Provide the [X, Y] coordinate of the cell's center where the given text is located.  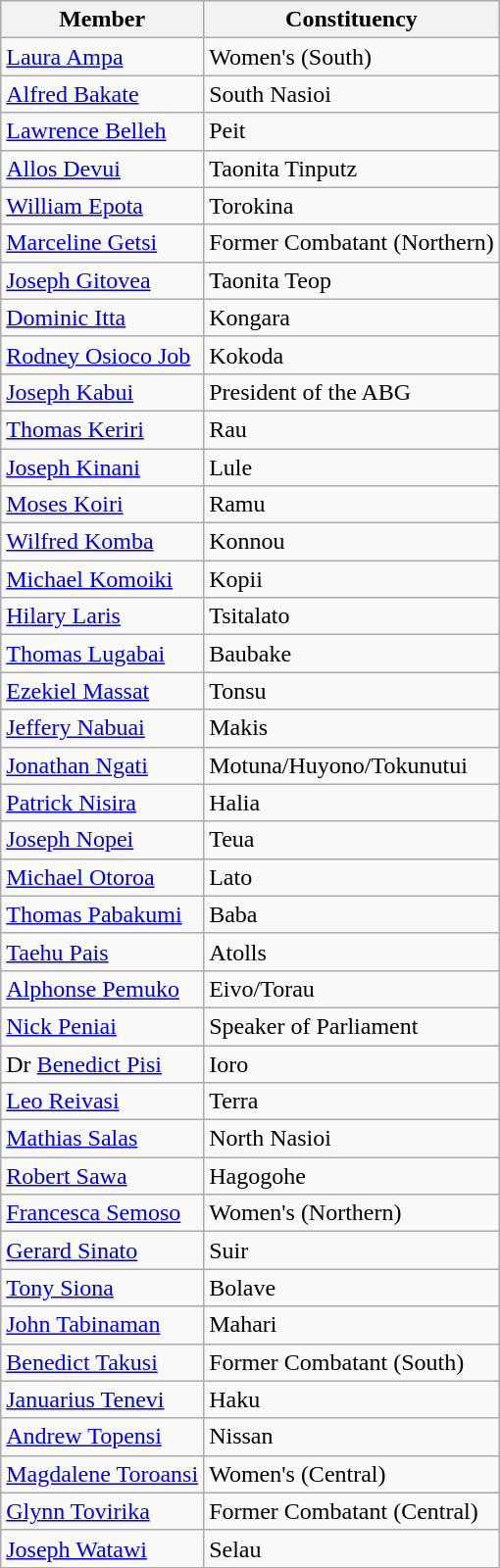
Magdalene Toroansi [102, 1474]
Mathias Salas [102, 1139]
Nick Peniai [102, 1026]
Nissan [352, 1437]
Lawrence Belleh [102, 131]
Tonsu [352, 691]
Rodney Osioco Job [102, 355]
Jonathan Ngati [102, 765]
Former Combatant (South) [352, 1362]
Joseph Kinani [102, 467]
William Epota [102, 206]
Andrew Topensi [102, 1437]
Glynn Tovirika [102, 1511]
Women's (Northern) [352, 1213]
Marceline Getsi [102, 243]
Alphonse Pemuko [102, 989]
Baba [352, 914]
Lule [352, 467]
Jeffery Nabuai [102, 728]
Thomas Pabakumi [102, 914]
Thomas Keriri [102, 429]
Francesca Semoso [102, 1213]
John Tabinaman [102, 1325]
Taonita Tinputz [352, 169]
Women's (South) [352, 57]
Member [102, 20]
Kongara [352, 318]
Michael Otoroa [102, 877]
Baubake [352, 654]
Peit [352, 131]
Alfred Bakate [102, 94]
Joseph Watawi [102, 1548]
Hilary Laris [102, 616]
Bolave [352, 1288]
Halia [352, 803]
Teua [352, 840]
Former Combatant (Northern) [352, 243]
Tony Siona [102, 1288]
Taehu Pais [102, 952]
Dominic Itta [102, 318]
Kopii [352, 579]
Joseph Gitovea [102, 280]
Constituency [352, 20]
Laura Ampa [102, 57]
Thomas Lugabai [102, 654]
Patrick Nisira [102, 803]
Robert Sawa [102, 1176]
Rau [352, 429]
Makis [352, 728]
Januarius Tenevi [102, 1399]
Terra [352, 1102]
Leo Reivasi [102, 1102]
Former Combatant (Central) [352, 1511]
Haku [352, 1399]
South Nasioi [352, 94]
Gerard Sinato [102, 1250]
Torokina [352, 206]
Eivo/Torau [352, 989]
Ezekiel Massat [102, 691]
Mahari [352, 1325]
Women's (Central) [352, 1474]
Hagogohe [352, 1176]
Konnou [352, 542]
Motuna/Huyono/Tokunutui [352, 765]
Kokoda [352, 355]
Joseph Kabui [102, 392]
Allos Devui [102, 169]
Ioro [352, 1063]
President of the ABG [352, 392]
Suir [352, 1250]
Atolls [352, 952]
Taonita Teop [352, 280]
Benedict Takusi [102, 1362]
Ramu [352, 505]
Speaker of Parliament [352, 1026]
Lato [352, 877]
Moses Koiri [102, 505]
North Nasioi [352, 1139]
Tsitalato [352, 616]
Joseph Nopei [102, 840]
Wilfred Komba [102, 542]
Selau [352, 1548]
Dr Benedict Pisi [102, 1063]
Michael Komoiki [102, 579]
